Return the [x, y] coordinate for the center point of the cell that contains the specified text.  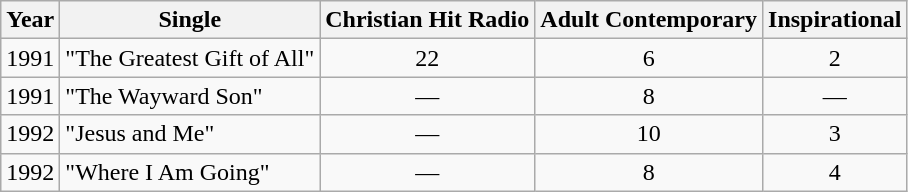
4 [835, 172]
"The Greatest Gift of All" [190, 58]
"Where I Am Going" [190, 172]
2 [835, 58]
Adult Contemporary [649, 20]
3 [835, 134]
22 [428, 58]
6 [649, 58]
10 [649, 134]
Christian Hit Radio [428, 20]
Single [190, 20]
"Jesus and Me" [190, 134]
Year [30, 20]
Inspirational [835, 20]
"The Wayward Son" [190, 96]
